From the cell containing the given text, extract its center point as (X, Y) coordinate. 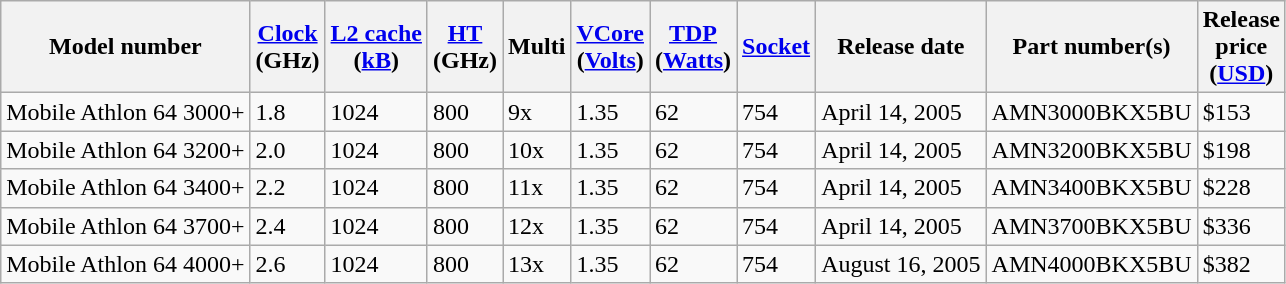
Mobile Athlon 64 4000+ (126, 264)
2.4 (288, 226)
L2 cache(kB) (376, 47)
HT(GHz) (464, 47)
Mobile Athlon 64 3700+ (126, 226)
Releaseprice(USD) (1241, 47)
$198 (1241, 150)
Part number(s) (1092, 47)
Mobile Athlon 64 3200+ (126, 150)
9x (536, 112)
1.8 (288, 112)
AMN3000BKX5BU (1092, 112)
AMN3400BKX5BU (1092, 188)
AMN4000BKX5BU (1092, 264)
Multi (536, 47)
AMN3200BKX5BU (1092, 150)
$336 (1241, 226)
11x (536, 188)
$382 (1241, 264)
Release date (901, 47)
$153 (1241, 112)
Model number (126, 47)
2.6 (288, 264)
Mobile Athlon 64 3400+ (126, 188)
August 16, 2005 (901, 264)
2.0 (288, 150)
$228 (1241, 188)
Socket (776, 47)
13x (536, 264)
2.2 (288, 188)
AMN3700BKX5BU (1092, 226)
Mobile Athlon 64 3000+ (126, 112)
12x (536, 226)
Clock(GHz) (288, 47)
TDP(Watts) (694, 47)
10x (536, 150)
VCore(Volts) (610, 47)
